Output the (x, y) coordinate of the center of the cell containing the given text.  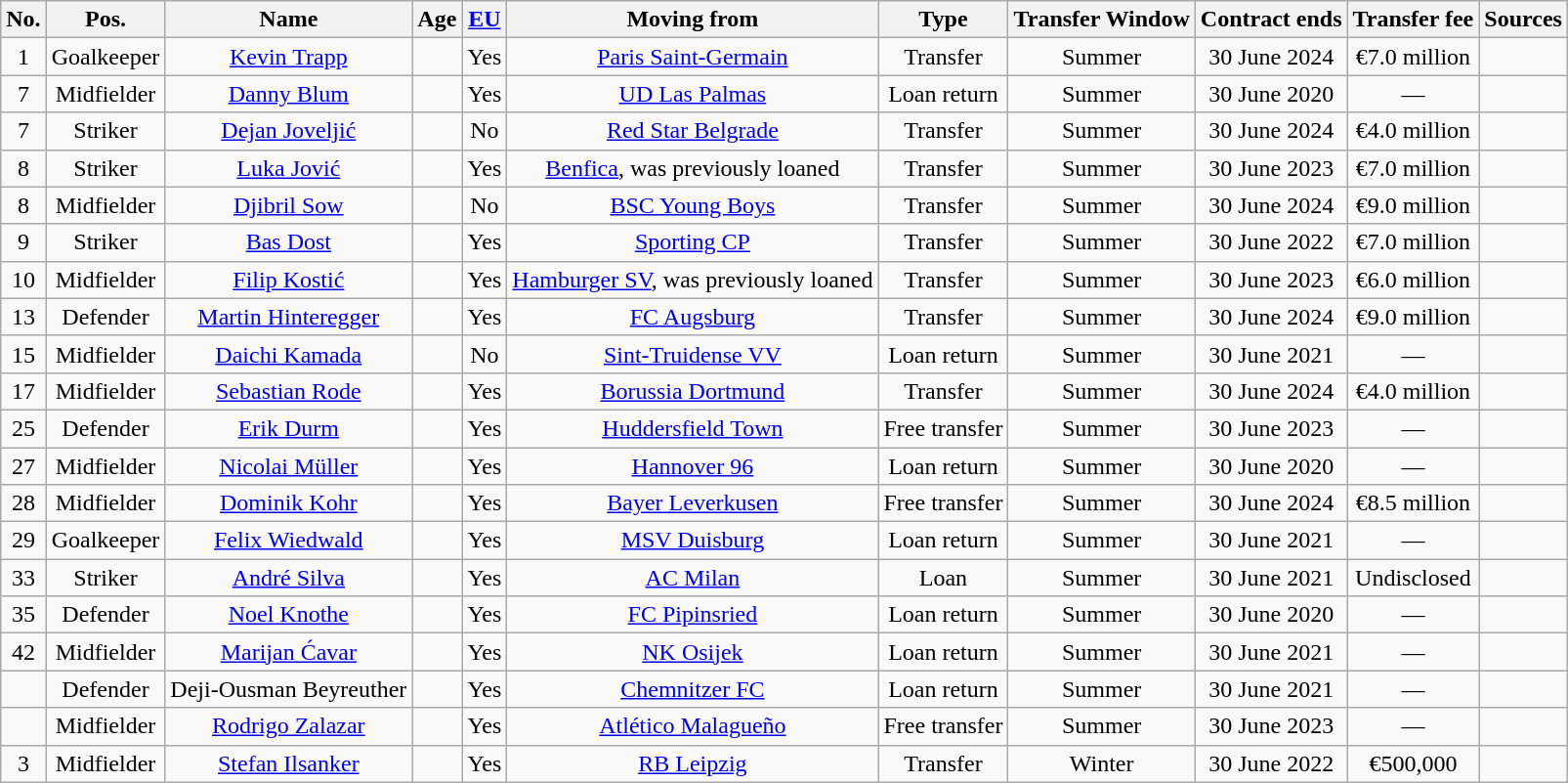
RB Leipzig (693, 763)
9 (23, 242)
35 (23, 615)
Hannover 96 (693, 466)
Felix Wiedwald (289, 541)
Paris Saint-Germain (693, 57)
NK Osijek (693, 652)
Undisclosed (1413, 578)
€500,000 (1413, 763)
Djibril Sow (289, 205)
Hamburger SV, was previously loaned (693, 280)
No. (23, 20)
17 (23, 391)
Contract ends (1271, 20)
Sint-Truidense VV (693, 354)
29 (23, 541)
FC Augsburg (693, 317)
3 (23, 763)
Noel Knothe (289, 615)
Transfer fee (1413, 20)
MSV Duisburg (693, 541)
Erik Durm (289, 428)
Age (438, 20)
FC Pipinsried (693, 615)
Type (944, 20)
Martin Hinteregger (289, 317)
Marijan Ćavar (289, 652)
Pos. (106, 20)
UD Las Palmas (693, 94)
Bayer Leverkusen (693, 503)
Borussia Dortmund (693, 391)
André Silva (289, 578)
Winter (1102, 763)
1 (23, 57)
Sporting CP (693, 242)
42 (23, 652)
Benfica, was previously loaned (693, 168)
Stefan Ilsanker (289, 763)
13 (23, 317)
EU (485, 20)
Bas Dost (289, 242)
Danny Blum (289, 94)
Rodrigo Zalazar (289, 726)
Filip Kostić (289, 280)
Chemnitzer FC (693, 689)
Daichi Kamada (289, 354)
BSC Young Boys (693, 205)
Name (289, 20)
Dominik Kohr (289, 503)
Red Star Belgrade (693, 131)
Nicolai Müller (289, 466)
Dejan Joveljić (289, 131)
Kevin Trapp (289, 57)
Deji-Ousman Beyreuther (289, 689)
AC Milan (693, 578)
Luka Jović (289, 168)
10 (23, 280)
Transfer Window (1102, 20)
Sources (1524, 20)
15 (23, 354)
€8.5 million (1413, 503)
28 (23, 503)
25 (23, 428)
Loan (944, 578)
Huddersfield Town (693, 428)
€6.0 million (1413, 280)
Moving from (693, 20)
Atlético Malagueño (693, 726)
33 (23, 578)
Sebastian Rode (289, 391)
27 (23, 466)
